Return the [X, Y] coordinate for the center point of the cell that contains the specified text.  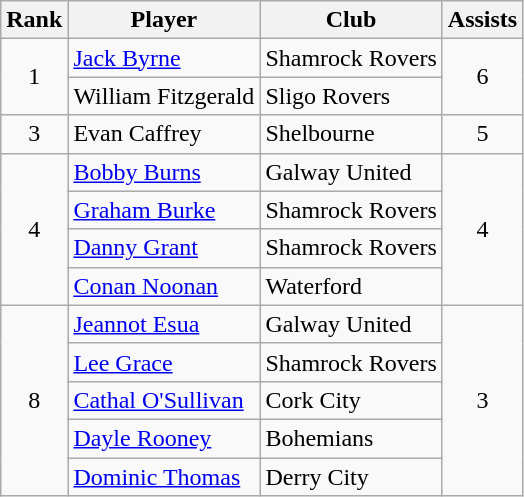
Jack Byrne [164, 58]
1 [34, 77]
William Fitzgerald [164, 96]
6 [482, 77]
Dayle Rooney [164, 438]
5 [482, 134]
Derry City [351, 477]
Bobby Burns [164, 172]
Sligo Rovers [351, 96]
Player [164, 20]
Dominic Thomas [164, 477]
Jeannot Esua [164, 324]
Cork City [351, 400]
Evan Caffrey [164, 134]
Assists [482, 20]
Lee Grace [164, 362]
Club [351, 20]
Conan Noonan [164, 286]
Bohemians [351, 438]
Waterford [351, 286]
Graham Burke [164, 210]
Cathal O'Sullivan [164, 400]
Danny Grant [164, 248]
Rank [34, 20]
8 [34, 400]
Shelbourne [351, 134]
